From the cell containing the given text, extract its center point as [X, Y] coordinate. 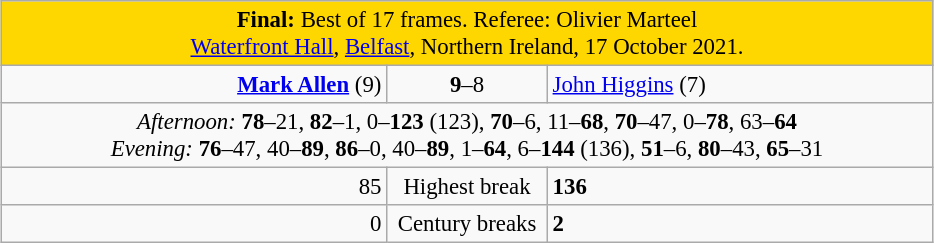
136 [740, 187]
Highest break [468, 187]
Final: Best of 17 frames. Referee: Olivier Marteel Waterfront Hall, Belfast, Northern Ireland, 17 October 2021. [467, 34]
9–8 [468, 85]
Mark Allen (9) [194, 85]
0 [194, 224]
2 [740, 224]
Century breaks [468, 224]
Afternoon: 78–21, 82–1, 0–123 (123), 70–6, 11–68, 70–47, 0–78, 63–64Evening: 76–47, 40–89, 86–0, 40–89, 1–64, 6–144 (136), 51–6, 80–43, 65–31 [467, 136]
John Higgins (7) [740, 85]
85 [194, 187]
